Pinpoint the cell where the given text exists, returning its (X, Y) midpoint coordinate. 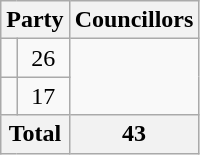
Councillors (134, 20)
Party (35, 20)
26 (43, 58)
17 (43, 96)
Total (35, 134)
43 (134, 134)
